Capture the cell that displays the provided text and extract its [x, y] central coordinate. 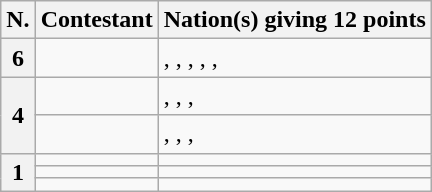
, , , , , [294, 58]
1 [18, 172]
6 [18, 58]
4 [18, 115]
N. [18, 20]
Contestant [96, 20]
Nation(s) giving 12 points [294, 20]
